Search for the cell housing the specified text and yield its (x, y) center coordinate. 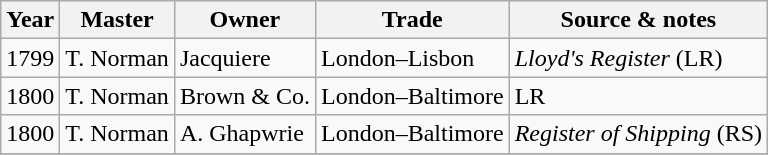
A. Ghapwrie (244, 134)
Year (30, 20)
Brown & Co. (244, 96)
London–Lisbon (412, 58)
Trade (412, 20)
Owner (244, 20)
Jacquiere (244, 58)
Lloyd's Register (LR) (638, 58)
Register of Shipping (RS) (638, 134)
Master (118, 20)
Source & notes (638, 20)
LR (638, 96)
1799 (30, 58)
